Identify which cell holds the provided text, then report its (X, Y) central coordinate. 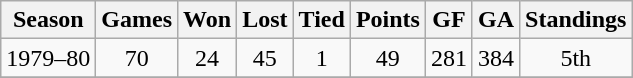
Tied (322, 20)
Standings (576, 20)
70 (137, 58)
GA (496, 20)
Lost (265, 20)
5th (576, 58)
Games (137, 20)
Season (48, 20)
384 (496, 58)
24 (208, 58)
1 (322, 58)
49 (388, 58)
45 (265, 58)
Points (388, 20)
281 (448, 58)
GF (448, 20)
Won (208, 20)
1979–80 (48, 58)
